Return (x, y) of the center of cell containing provided text 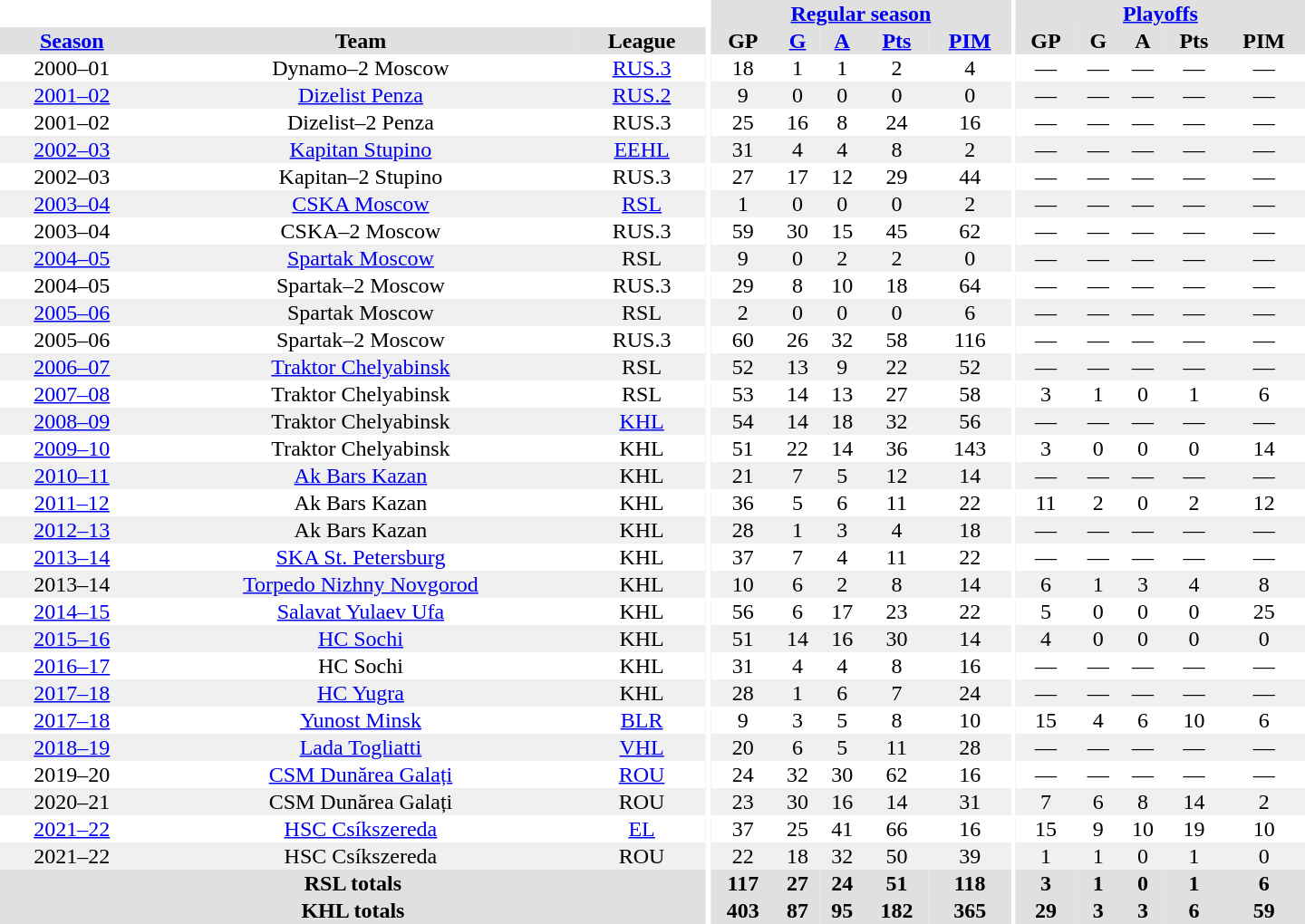
66 (897, 829)
44 (970, 177)
Yunost Minsk (361, 720)
VHL (642, 747)
182 (897, 910)
EEHL (642, 149)
2009–10 (72, 448)
403 (743, 910)
2011–12 (72, 503)
21 (743, 476)
2015–16 (72, 639)
60 (743, 340)
Lada Togliatti (361, 747)
26 (797, 340)
BLR (642, 720)
League (642, 41)
53 (743, 394)
2000–01 (72, 68)
Salavat Yulaev Ufa (361, 611)
116 (970, 340)
87 (797, 910)
Regular season (861, 14)
2020–21 (72, 802)
64 (970, 285)
Playoffs (1160, 14)
Kapitan Stupino (361, 149)
2007–08 (72, 394)
2008–09 (72, 421)
EL (642, 829)
39 (970, 856)
Dynamo–2 Moscow (361, 68)
Kapitan–2 Stupino (361, 177)
2010–11 (72, 476)
SKA St. Petersburg (361, 557)
CSKA–2 Moscow (361, 231)
Dizelist Penza (361, 95)
2012–13 (72, 530)
Torpedo Nizhny Novgorod (361, 584)
2016–17 (72, 666)
95 (843, 910)
2018–19 (72, 747)
Team (361, 41)
Dizelist–2 Penza (361, 122)
RSL totals (353, 883)
19 (1194, 829)
20 (743, 747)
45 (897, 231)
41 (843, 829)
54 (743, 421)
50 (897, 856)
HC Yugra (361, 693)
2019–20 (72, 775)
117 (743, 883)
RUS.2 (642, 95)
2014–15 (72, 611)
118 (970, 883)
Season (72, 41)
2006–07 (72, 367)
365 (970, 910)
143 (970, 448)
KHL totals (353, 910)
CSKA Moscow (361, 204)
